Extract the [X, Y] coordinate from the center of the cell holding the provided text.  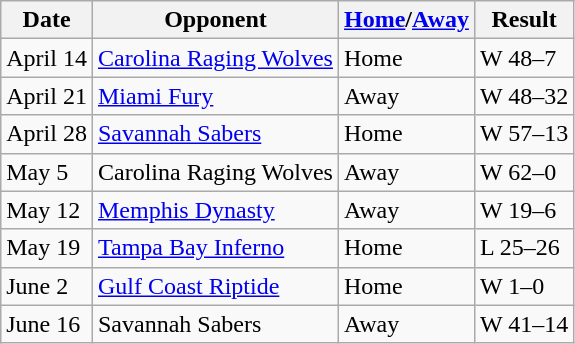
Result [524, 20]
April 21 [47, 96]
Home/Away [406, 20]
Miami Fury [215, 96]
W 1–0 [524, 286]
Opponent [215, 20]
Tampa Bay Inferno [215, 248]
Memphis Dynasty [215, 210]
W 48–7 [524, 58]
L 25–26 [524, 248]
W 62–0 [524, 172]
June 2 [47, 286]
W 41–14 [524, 324]
May 19 [47, 248]
Gulf Coast Riptide [215, 286]
W 19–6 [524, 210]
June 16 [47, 324]
April 28 [47, 134]
May 12 [47, 210]
W 48–32 [524, 96]
Date [47, 20]
April 14 [47, 58]
May 5 [47, 172]
W 57–13 [524, 134]
